Detect which cell encompasses the target text, then output its (x, y) center coordinate. 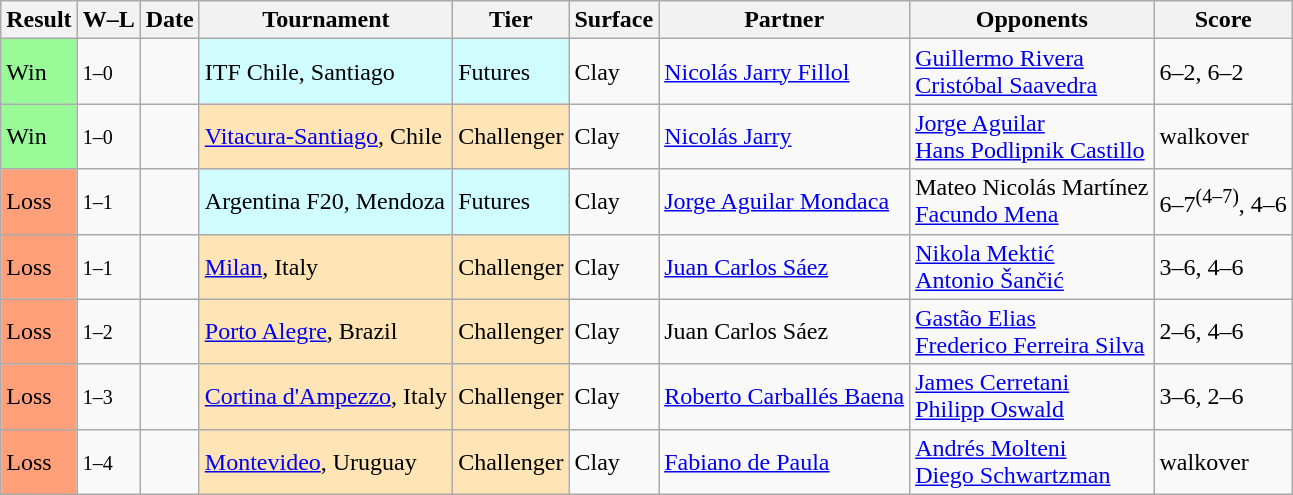
2–6, 4–6 (1223, 332)
Gastão Elias Frederico Ferreira Silva (1032, 332)
Mateo Nicolás Martínez Facundo Mena (1032, 202)
Jorge Aguilar Mondaca (784, 202)
Nicolás Jarry Fillol (784, 72)
Tier (511, 20)
1–2 (108, 332)
ITF Chile, Santiago (326, 72)
Roberto Carballés Baena (784, 396)
Vitacura-Santiago, Chile (326, 136)
Cortina d'Ampezzo, Italy (326, 396)
Surface (614, 20)
Nikola Mektić Antonio Šančić (1032, 266)
Nicolás Jarry (784, 136)
James Cerretani Philipp Oswald (1032, 396)
6–2, 6–2 (1223, 72)
Score (1223, 20)
3–6, 4–6 (1223, 266)
6–7(4–7), 4–6 (1223, 202)
Montevideo, Uruguay (326, 462)
1–4 (108, 462)
Result (39, 20)
Argentina F20, Mendoza (326, 202)
1–3 (108, 396)
Partner (784, 20)
Guillermo Rivera Cristóbal Saavedra (1032, 72)
Milan, Italy (326, 266)
Tournament (326, 20)
W–L (108, 20)
Date (170, 20)
Fabiano de Paula (784, 462)
3–6, 2–6 (1223, 396)
Andrés Molteni Diego Schwartzman (1032, 462)
Opponents (1032, 20)
Porto Alegre, Brazil (326, 332)
Jorge Aguilar Hans Podlipnik Castillo (1032, 136)
